Search for the cell housing the specified text and yield its [x, y] center coordinate. 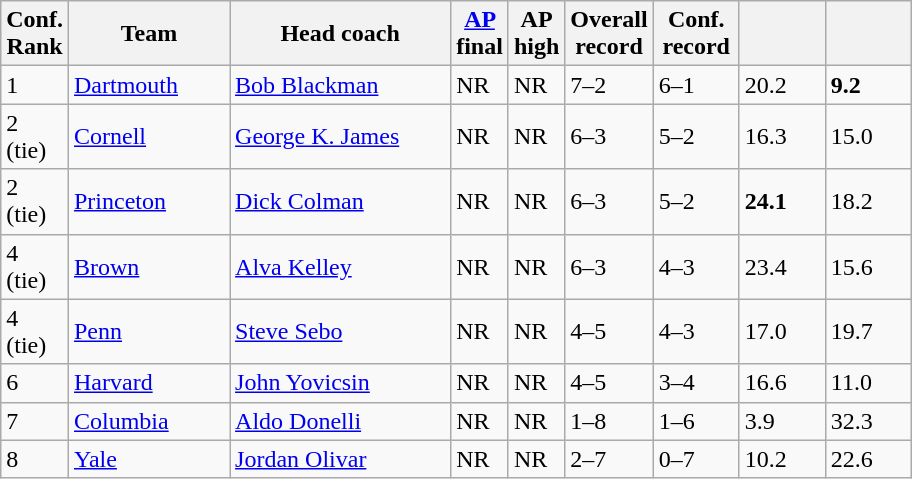
AP final [480, 34]
18.2 [868, 202]
George K. James [340, 136]
Head coach [340, 34]
Dartmouth [148, 85]
32.3 [868, 421]
15.6 [868, 266]
Alva Kelley [340, 266]
8 [35, 459]
3.9 [782, 421]
3–4 [696, 383]
1–6 [696, 421]
17.0 [782, 332]
16.3 [782, 136]
7 [35, 421]
AP high [536, 34]
11.0 [868, 383]
Jordan Olivar [340, 459]
22.6 [868, 459]
Penn [148, 332]
Dick Colman [340, 202]
Bob Blackman [340, 85]
6 [35, 383]
Team [148, 34]
10.2 [782, 459]
Conf. Rank [35, 34]
John Yovicsin [340, 383]
0–7 [696, 459]
Steve Sebo [340, 332]
Harvard [148, 383]
9.2 [868, 85]
1 [35, 85]
20.2 [782, 85]
Yale [148, 459]
Brown [148, 266]
23.4 [782, 266]
Aldo Donelli [340, 421]
1–8 [609, 421]
2–7 [609, 459]
Cornell [148, 136]
19.7 [868, 332]
16.6 [782, 383]
Conf. record [696, 34]
24.1 [782, 202]
7–2 [609, 85]
Overall record [609, 34]
6–1 [696, 85]
Columbia [148, 421]
Princeton [148, 202]
15.0 [868, 136]
